Search for the cell housing the specified text and yield its [X, Y] center coordinate. 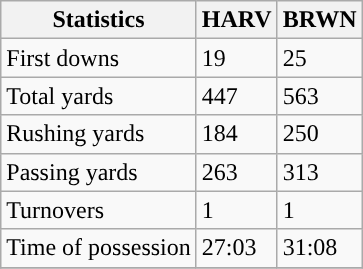
Passing yards [99, 172]
313 [320, 172]
563 [320, 96]
Statistics [99, 20]
31:08 [320, 248]
HARV [236, 20]
27:03 [236, 248]
25 [320, 58]
Time of possession [99, 248]
263 [236, 172]
447 [236, 96]
Turnovers [99, 210]
250 [320, 134]
Total yards [99, 96]
19 [236, 58]
First downs [99, 58]
Rushing yards [99, 134]
184 [236, 134]
BRWN [320, 20]
